Detect which cell encompasses the target text, then output its (x, y) center coordinate. 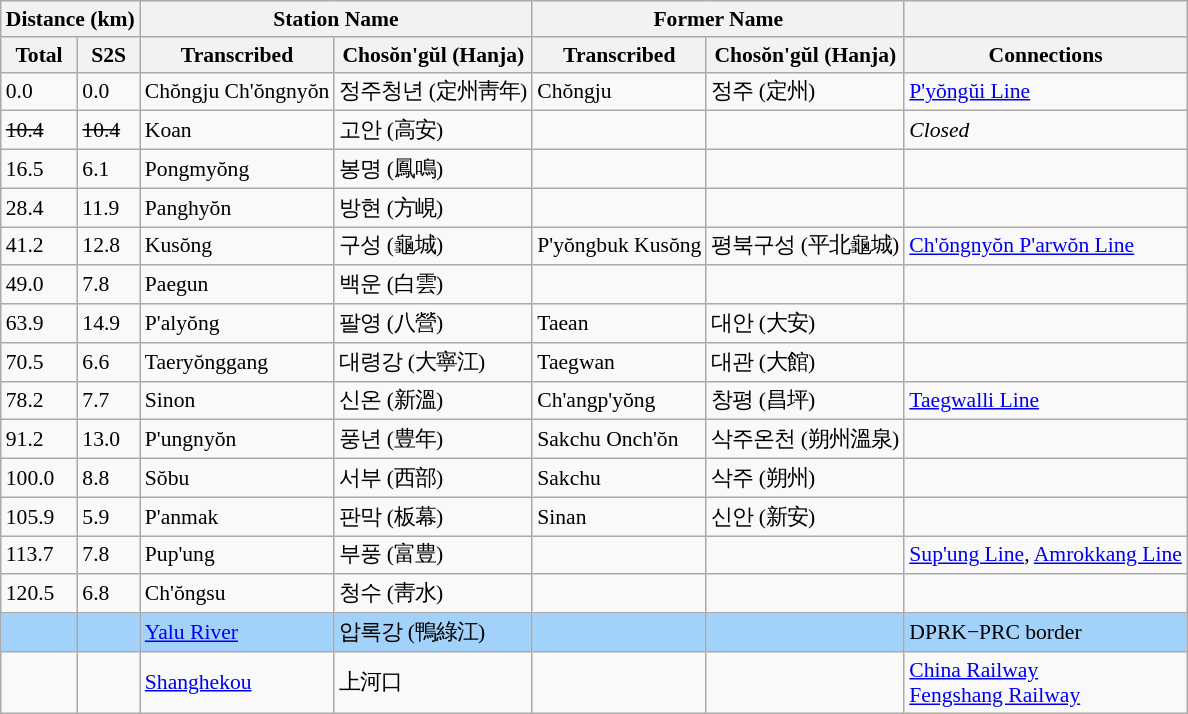
13.0 (108, 440)
Former Name (718, 19)
P'anmak (238, 516)
70.5 (40, 362)
8.8 (108, 478)
신안 (新安) (805, 516)
정주 (定州) (805, 92)
DPRK−PRC border (1046, 632)
Yalu River (238, 632)
Sinon (238, 400)
78.2 (40, 400)
삭주 (朔州) (805, 478)
Taeryŏnggang (238, 362)
Sŏbu (238, 478)
6.8 (108, 594)
고안 (高安) (433, 130)
91.2 (40, 440)
Total (40, 55)
Shanghekou (238, 682)
6.6 (108, 362)
上河口 (433, 682)
대령강 (大寧江) (433, 362)
28.4 (40, 208)
63.9 (40, 324)
P'yŏngbuk Kusŏng (619, 246)
14.9 (108, 324)
Taegwan (619, 362)
Connections (1046, 55)
Ch'angp'yŏng (619, 400)
방현 (方峴) (433, 208)
12.8 (108, 246)
Paegun (238, 286)
Kusŏng (238, 246)
Ch'ŏngnyŏn P'arwŏn Line (1046, 246)
Taean (619, 324)
113.7 (40, 556)
Pongmyŏng (238, 170)
구성 (龜城) (433, 246)
100.0 (40, 478)
대관 (大館) (805, 362)
P'alyŏng (238, 324)
41.2 (40, 246)
정주청년 (定州靑年) (433, 92)
5.9 (108, 516)
Distance (km) (70, 19)
청수 (靑水) (433, 594)
팔영 (八營) (433, 324)
Sakchu Onch'ŏn (619, 440)
16.5 (40, 170)
판막 (板幕) (433, 516)
Station Name (336, 19)
백운 (白雲) (433, 286)
풍년 (豊年) (433, 440)
Sakchu (619, 478)
Closed (1046, 130)
신온 (新溫) (433, 400)
삭주온천 (朔州溫泉) (805, 440)
China RailwayFengshang Railway (1046, 682)
11.9 (108, 208)
Chŏngju (619, 92)
창평 (昌坪) (805, 400)
Sup'ung Line, Amrokkang Line (1046, 556)
대안 (大安) (805, 324)
부풍 (富豊) (433, 556)
Chŏngju Ch'ŏngnyŏn (238, 92)
S2S (108, 55)
압록강 (鴨綠江) (433, 632)
105.9 (40, 516)
Sinan (619, 516)
P'ungnyŏn (238, 440)
평북구성 (平北龜城) (805, 246)
6.1 (108, 170)
7.7 (108, 400)
Taegwalli Line (1046, 400)
서부 (西部) (433, 478)
49.0 (40, 286)
120.5 (40, 594)
봉명 (鳳鳴) (433, 170)
Koan (238, 130)
Pup'ung (238, 556)
P'yŏngŭi Line (1046, 92)
Panghyŏn (238, 208)
Ch'ŏngsu (238, 594)
